Search for the cell housing the specified text and yield its [X, Y] center coordinate. 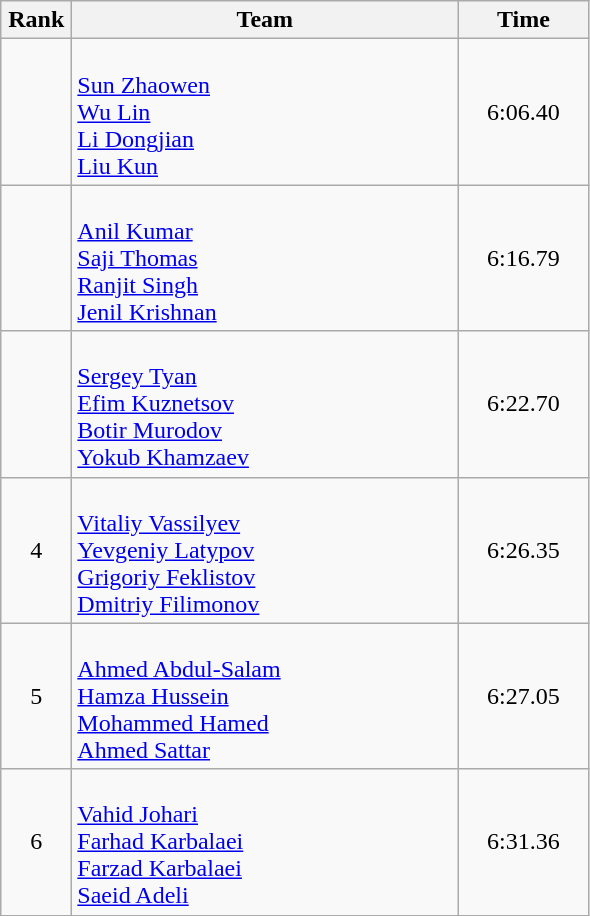
6 [36, 842]
6:26.35 [524, 550]
5 [36, 696]
4 [36, 550]
6:16.79 [524, 258]
Rank [36, 20]
Time [524, 20]
6:27.05 [524, 696]
Anil KumarSaji ThomasRanjit SinghJenil Krishnan [265, 258]
6:06.40 [524, 112]
6:22.70 [524, 404]
Team [265, 20]
Ahmed Abdul-SalamHamza HusseinMohammed HamedAhmed Sattar [265, 696]
Vahid JohariFarhad KarbalaeiFarzad KarbalaeiSaeid Adeli [265, 842]
Sun ZhaowenWu LinLi DongjianLiu Kun [265, 112]
Sergey TyanEfim KuznetsovBotir MurodovYokub Khamzaev [265, 404]
Vitaliy VassilyevYevgeniy LatypovGrigoriy FeklistovDmitriy Filimonov [265, 550]
6:31.36 [524, 842]
